Output the (x, y) coordinate of the center of the cell containing the given text.  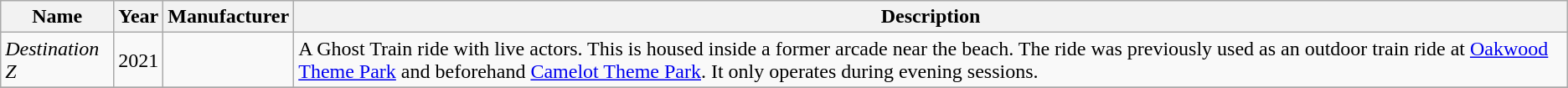
Destination Z (57, 60)
Name (57, 17)
Manufacturer (229, 17)
Description (931, 17)
2021 (139, 60)
Year (139, 17)
